Locate the cell with the specified text and output its [x, y] center coordinate. 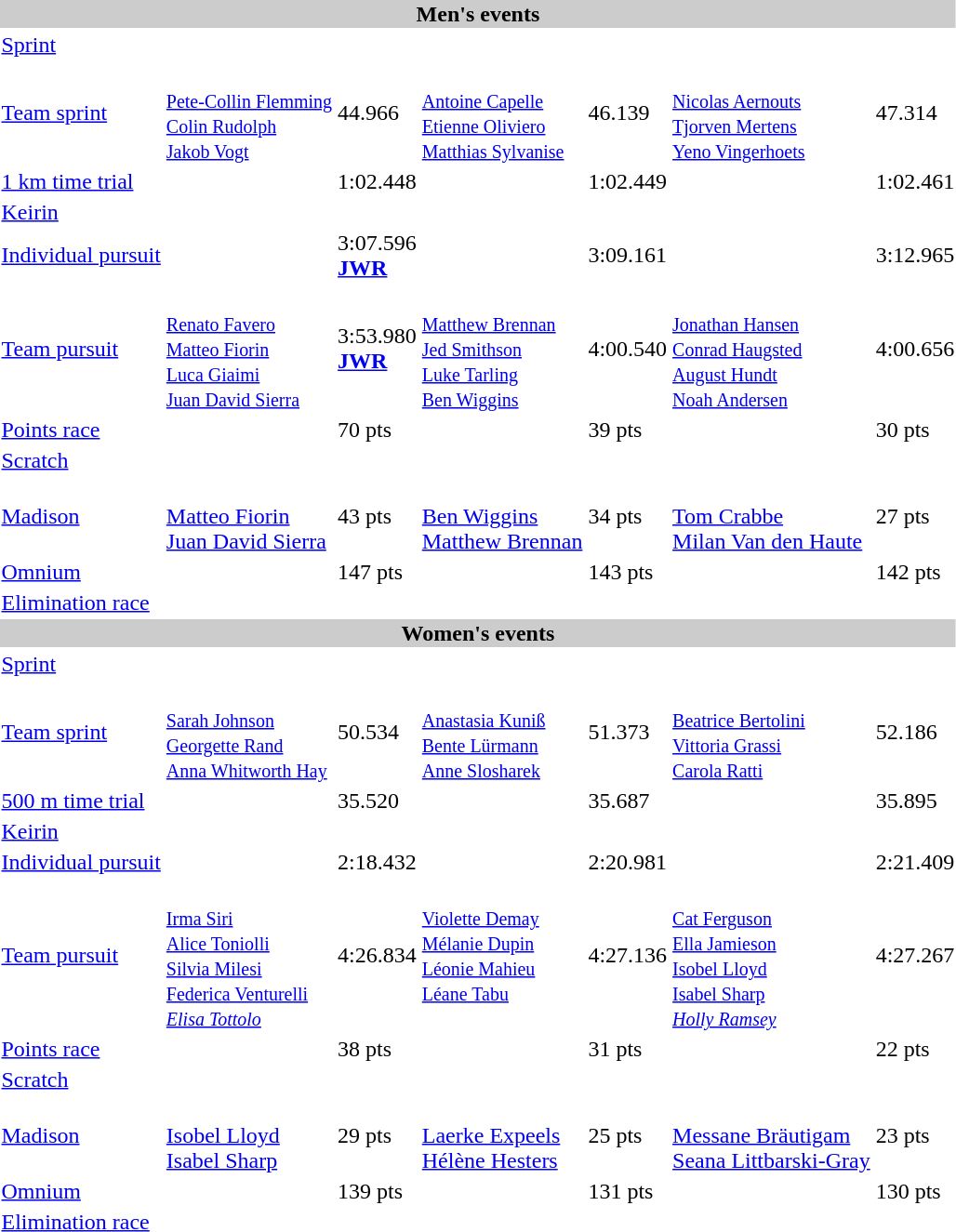
2:21.409 [915, 862]
31 pts [628, 1049]
3:09.161 [628, 255]
35.687 [628, 801]
3:12.965 [915, 255]
50.534 [378, 733]
46.139 [628, 113]
38 pts [378, 1049]
Irma SiriAlice ToniolliSilvia MilesiFederica VenturelliElisa Tottolo [249, 956]
4:00.656 [915, 349]
Renato FaveroMatteo FiorinLuca GiaimiJuan David Sierra [249, 349]
143 pts [628, 572]
139 pts [378, 1191]
4:27.136 [628, 956]
4:27.267 [915, 956]
Matteo FiorinJuan David Sierra [249, 516]
Cat FergusonElla JamiesonIsobel LloydIsabel SharpHolly Ramsey [772, 956]
29 pts [378, 1135]
Women's events [478, 633]
131 pts [628, 1191]
Ben WigginsMatthew Brennan [502, 516]
70 pts [378, 430]
2:20.981 [628, 862]
3:53.980JWR [378, 349]
23 pts [915, 1135]
1:02.461 [915, 181]
Messane BräutigamSeana Littbarski-Gray [772, 1135]
39 pts [628, 430]
Antoine CapelleEtienne OlivieroMatthias Sylvanise [502, 113]
1:02.448 [378, 181]
35.520 [378, 801]
Nicolas AernoutsTjorven MertensYeno Vingerhoets [772, 113]
52.186 [915, 733]
147 pts [378, 572]
Beatrice BertoliniVittoria GrassiCarola Ratti [772, 733]
3:07.596JWR [378, 255]
Isobel LloydIsabel Sharp [249, 1135]
25 pts [628, 1135]
142 pts [915, 572]
Jonathan HansenConrad HaugstedAugust HundtNoah Andersen [772, 349]
34 pts [628, 516]
Tom CrabbeMilan Van den Haute [772, 516]
4:00.540 [628, 349]
47.314 [915, 113]
43 pts [378, 516]
51.373 [628, 733]
1 km time trial [81, 181]
27 pts [915, 516]
Matthew BrennanJed SmithsonLuke TarlingBen Wiggins [502, 349]
44.966 [378, 113]
Men's events [478, 14]
35.895 [915, 801]
Elimination race [81, 603]
4:26.834 [378, 956]
Laerke ExpeelsHélène Hesters [502, 1135]
500 m time trial [81, 801]
Sarah JohnsonGeorgette RandAnna Whitworth Hay [249, 733]
1:02.449 [628, 181]
22 pts [915, 1049]
2:18.432 [378, 862]
130 pts [915, 1191]
Violette DemayMélanie DupinLéonie MahieuLéane Tabu [502, 956]
30 pts [915, 430]
Pete-Collin FlemmingColin RudolphJakob Vogt [249, 113]
Anastasia KunißBente LürmannAnne Slosharek [502, 733]
